Identify which cell holds the provided text, then report its (X, Y) central coordinate. 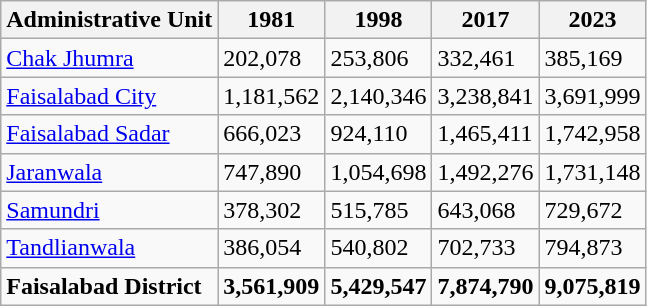
515,785 (378, 210)
378,302 (272, 210)
Administrative Unit (110, 20)
2023 (592, 20)
1,181,562 (272, 96)
9,075,819 (592, 286)
1,465,411 (486, 134)
Samundri (110, 210)
3,561,909 (272, 286)
Faisalabad City (110, 96)
643,068 (486, 210)
3,238,841 (486, 96)
7,874,790 (486, 286)
Chak Jhumra (110, 58)
Faisalabad District (110, 286)
702,733 (486, 248)
202,078 (272, 58)
Tandlianwala (110, 248)
794,873 (592, 248)
Jaranwala (110, 172)
666,023 (272, 134)
747,890 (272, 172)
253,806 (378, 58)
Faisalabad Sadar (110, 134)
2,140,346 (378, 96)
5,429,547 (378, 286)
332,461 (486, 58)
1,731,148 (592, 172)
385,169 (592, 58)
1,054,698 (378, 172)
1,742,958 (592, 134)
540,802 (378, 248)
3,691,999 (592, 96)
386,054 (272, 248)
924,110 (378, 134)
1998 (378, 20)
1,492,276 (486, 172)
1981 (272, 20)
729,672 (592, 210)
2017 (486, 20)
